Locate the cell with the specified text and output its (x, y) center coordinate. 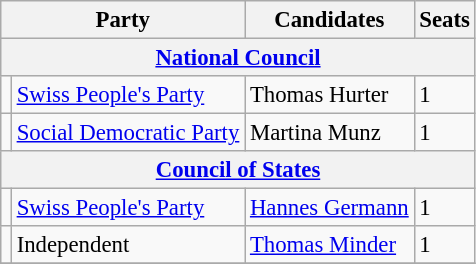
Thomas Hurter (330, 95)
Independent (128, 245)
Thomas Minder (330, 245)
Candidates (330, 20)
Council of States (238, 170)
Martina Munz (330, 133)
Seats (444, 20)
Party (123, 20)
Social Democratic Party (128, 133)
Hannes Germann (330, 208)
National Council (238, 58)
